Pinpoint the cell where the given text exists, returning its [x, y] midpoint coordinate. 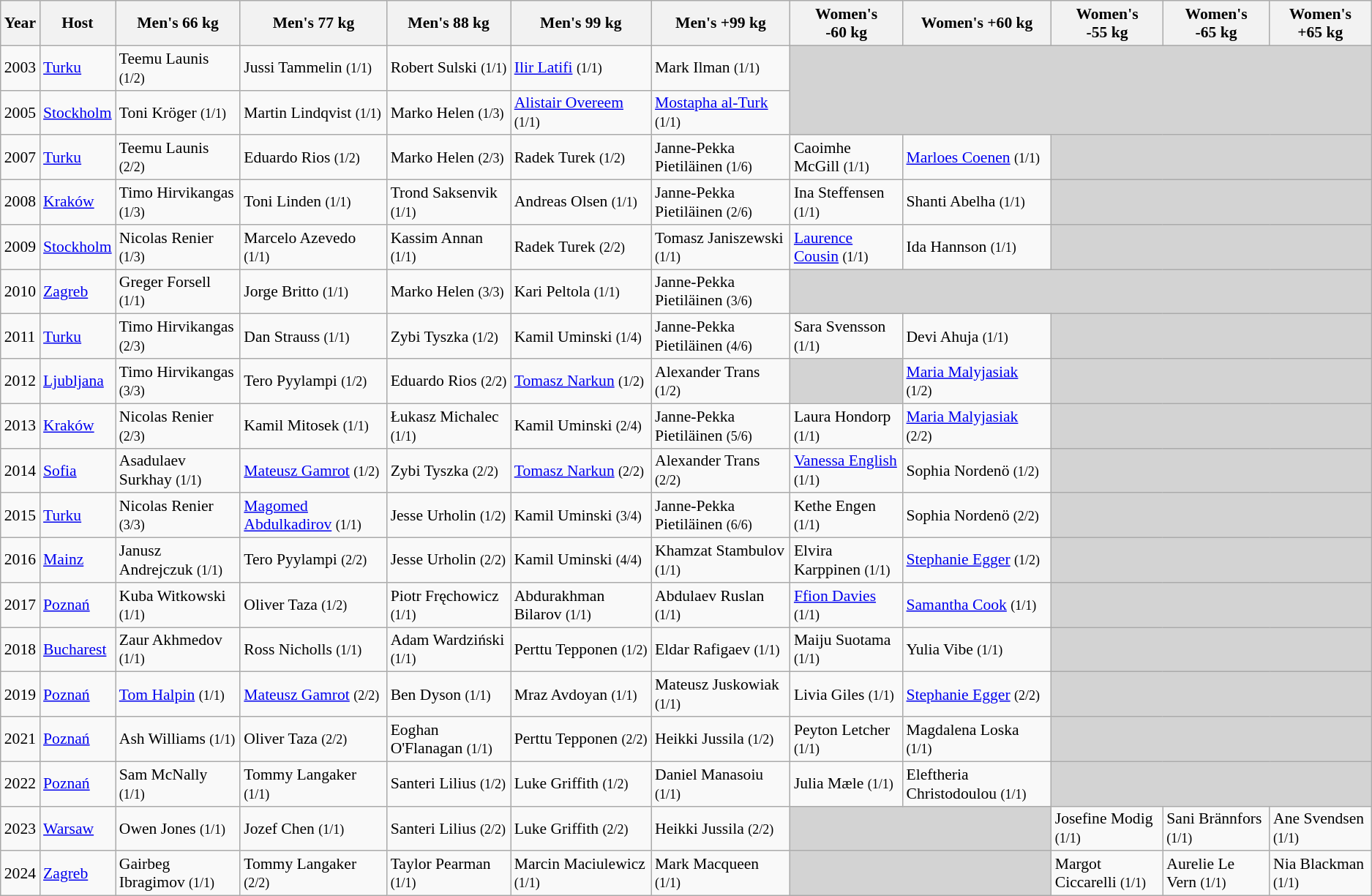
Shanti Abelha (1/1) [976, 202]
Nicolas Renier (1/3) [179, 247]
Asadulaev Surkhay (1/1) [179, 470]
Tomasz Janiszewski (1/1) [721, 247]
Radek Turek (2/2) [581, 247]
Maria Malyjasiak (1/2) [976, 381]
Host [78, 23]
Jesse Urholin (1/2) [449, 515]
Ljubljana [78, 381]
Zybi Tyszka (1/2) [449, 337]
Livia Giles (1/1) [847, 694]
Sophia Nordenö (1/2) [976, 470]
Teemu Launis (2/2) [179, 158]
Jorge Britto (1/1) [313, 291]
Jesse Urholin (2/2) [449, 561]
Janne-Pekka Pietiläinen (3/6) [721, 291]
Kuba Witkowski (1/1) [179, 605]
Janusz Andrejczuk (1/1) [179, 561]
2005 [20, 113]
Mainz [78, 561]
Ida Hannson (1/1) [976, 247]
2013 [20, 426]
Timo Hirvikangas (3/3) [179, 381]
Mark Macqueen (1/1) [721, 874]
Laurence Cousin (1/1) [847, 247]
Mateusz Juskowiak (1/1) [721, 694]
Sara Svensson (1/1) [847, 337]
Oliver Taza (1/2) [313, 605]
Margot Ciccarelli (1/1) [1108, 874]
2019 [20, 694]
Mateusz Gamrot (2/2) [313, 694]
Greger Forsell (1/1) [179, 291]
Yulia Vibe (1/1) [976, 650]
2024 [20, 874]
Stephanie Egger (2/2) [976, 694]
Laura Hondorp (1/1) [847, 426]
Nicolas Renier (3/3) [179, 515]
Women's -65 kg [1216, 23]
Caoimhe McGill (1/1) [847, 158]
2009 [20, 247]
Jussi Tammelin (1/1) [313, 67]
Eoghan O'Flanagan (1/1) [449, 739]
Santeri Lilius (2/2) [449, 829]
Marko Helen (1/3) [449, 113]
Marcin Maciulewicz (1/1) [581, 874]
Eleftheria Christodoulou (1/1) [976, 783]
Women's -55 kg [1108, 23]
Luke Griffith (1/2) [581, 783]
Women's +65 kg [1320, 23]
Andreas Olsen (1/1) [581, 202]
2015 [20, 515]
Janne-Pekka Pietiläinen (1/6) [721, 158]
Ash Williams (1/1) [179, 739]
Kamil Uminski (3/4) [581, 515]
Timo Hirvikangas (1/3) [179, 202]
Tomasz Narkun (2/2) [581, 470]
Julia Mæle (1/1) [847, 783]
Marko Helen (3/3) [449, 291]
Tero Pyylampi (2/2) [313, 561]
Toni Kröger (1/1) [179, 113]
Perttu Tepponen (1/2) [581, 650]
Luke Griffith (2/2) [581, 829]
Radek Turek (1/2) [581, 158]
Kari Peltola (1/1) [581, 291]
Tommy Langaker (1/1) [313, 783]
Josefine Modig (1/1) [1108, 829]
Martin Lindqvist (1/1) [313, 113]
Stephanie Egger (1/2) [976, 561]
Maiju Suotama (1/1) [847, 650]
Perttu Tepponen (2/2) [581, 739]
Sani Brännfors (1/1) [1216, 829]
Kassim Annan (1/1) [449, 247]
Aurelie Le Vern (1/1) [1216, 874]
Men's 99 kg [581, 23]
Oliver Taza (2/2) [313, 739]
Kamil Uminski (2/4) [581, 426]
2011 [20, 337]
Ben Dyson (1/1) [449, 694]
Ane Svendsen (1/1) [1320, 829]
Abdulaev Ruslan (1/1) [721, 605]
Łukasz Michalec (1/1) [449, 426]
Year [20, 23]
Toni Linden (1/1) [313, 202]
Taylor Pearman (1/1) [449, 874]
Zaur Akhmedov (1/1) [179, 650]
Tom Halpin (1/1) [179, 694]
Mark Ilman (1/1) [721, 67]
Dan Strauss (1/1) [313, 337]
2014 [20, 470]
2023 [20, 829]
Heikki Jussila (1/2) [721, 739]
Men's +99 kg [721, 23]
2012 [20, 381]
Magomed Abdulkadirov (1/1) [313, 515]
Nicolas Renier (2/3) [179, 426]
2018 [20, 650]
Janne-Pekka Pietiläinen (4/6) [721, 337]
Gairbeg Ibragimov (1/1) [179, 874]
Zybi Tyszka (2/2) [449, 470]
Owen Jones (1/1) [179, 829]
Nia Blackman (1/1) [1320, 874]
Janne-Pekka Pietiläinen (6/6) [721, 515]
Piotr Fręchowicz (1/1) [449, 605]
Men's 88 kg [449, 23]
Tommy Langaker (2/2) [313, 874]
Adam Wardziński (1/1) [449, 650]
Alistair Overeem (1/1) [581, 113]
Sophia Nordenö (2/2) [976, 515]
2016 [20, 561]
Magdalena Loska (1/1) [976, 739]
Bucharest [78, 650]
Alexander Trans (2/2) [721, 470]
Peyton Letcher (1/1) [847, 739]
Kethe Engen (1/1) [847, 515]
Samantha Cook (1/1) [976, 605]
Men's 77 kg [313, 23]
Marloes Coenen (1/1) [976, 158]
Women's -60 kg [847, 23]
Devi Ahuja (1/1) [976, 337]
Sam McNally (1/1) [179, 783]
Mateusz Gamrot (1/2) [313, 470]
Jozef Chen (1/1) [313, 829]
Trond Saksenvik (1/1) [449, 202]
Marcelo Azevedo (1/1) [313, 247]
Vanessa English (1/1) [847, 470]
Mostapha al-Turk (1/1) [721, 113]
2017 [20, 605]
Ross Nicholls (1/1) [313, 650]
Marko Helen (2/3) [449, 158]
Women's +60 kg [976, 23]
Abdurakhman Bilarov (1/1) [581, 605]
2008 [20, 202]
Kamil Uminski (4/4) [581, 561]
Kamil Uminski (1/4) [581, 337]
Sofia [78, 470]
2003 [20, 67]
Ffion Davies (1/1) [847, 605]
2007 [20, 158]
Eduardo Rios (2/2) [449, 381]
Elvira Karppinen (1/1) [847, 561]
Daniel Manasoiu (1/1) [721, 783]
Ina Steffensen (1/1) [847, 202]
Kamil Mitosek (1/1) [313, 426]
Mraz Avdoyan (1/1) [581, 694]
Khamzat Stambulov (1/1) [721, 561]
2022 [20, 783]
Maria Malyjasiak (2/2) [976, 426]
Tomasz Narkun (1/2) [581, 381]
Warsaw [78, 829]
Eduardo Rios (1/2) [313, 158]
Heikki Jussila (2/2) [721, 829]
Men's 66 kg [179, 23]
Timo Hirvikangas (2/3) [179, 337]
Eldar Rafigaev (1/1) [721, 650]
Ilir Latifi (1/1) [581, 67]
Teemu Launis (1/2) [179, 67]
Robert Sulski (1/1) [449, 67]
2010 [20, 291]
Santeri Lilius (1/2) [449, 783]
Janne-Pekka Pietiläinen (5/6) [721, 426]
Janne-Pekka Pietiläinen (2/6) [721, 202]
Tero Pyylampi (1/2) [313, 381]
2021 [20, 739]
Alexander Trans (1/2) [721, 381]
